Detect which cell encompasses the target text, then output its [X, Y] center coordinate. 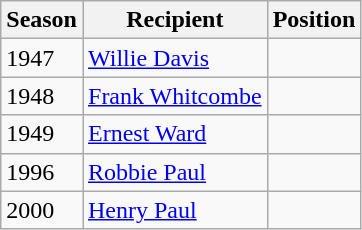
Season [42, 20]
Henry Paul [174, 210]
1949 [42, 134]
Ernest Ward [174, 134]
Robbie Paul [174, 172]
1947 [42, 58]
Willie Davis [174, 58]
Position [314, 20]
Recipient [174, 20]
1948 [42, 96]
Frank Whitcombe [174, 96]
2000 [42, 210]
1996 [42, 172]
